Capture the cell that displays the provided text and extract its [x, y] central coordinate. 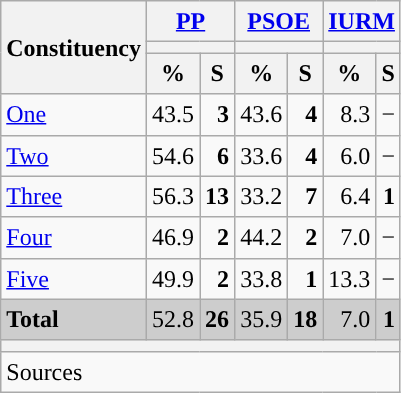
46.9 [172, 238]
6.4 [350, 196]
3 [218, 114]
Four [74, 238]
Total [74, 320]
43.5 [172, 114]
52.8 [172, 320]
56.3 [172, 196]
33.6 [262, 156]
Constituency [74, 48]
13.3 [350, 278]
43.6 [262, 114]
One [74, 114]
IURM [362, 22]
6 [218, 156]
Two [74, 156]
33.8 [262, 278]
Sources [201, 372]
Five [74, 278]
8.3 [350, 114]
49.9 [172, 278]
33.2 [262, 196]
18 [306, 320]
6.0 [350, 156]
26 [218, 320]
35.9 [262, 320]
PSOE [279, 22]
54.6 [172, 156]
Three [74, 196]
13 [218, 196]
44.2 [262, 238]
7 [306, 196]
PP [190, 22]
